Find where the given text appears and provide that cell's center as (X, Y) coordinate. 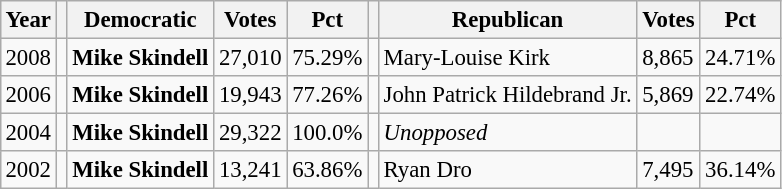
2004 (28, 133)
Republican (508, 20)
63.86% (328, 170)
29,322 (250, 133)
7,495 (668, 170)
2006 (28, 95)
5,869 (668, 95)
27,010 (250, 57)
2008 (28, 57)
8,865 (668, 57)
19,943 (250, 95)
77.26% (328, 95)
Unopposed (508, 133)
Democratic (140, 20)
24.71% (740, 57)
2002 (28, 170)
36.14% (740, 170)
Year (28, 20)
75.29% (328, 57)
John Patrick Hildebrand Jr. (508, 95)
Ryan Dro (508, 170)
22.74% (740, 95)
Mary-Louise Kirk (508, 57)
100.0% (328, 133)
13,241 (250, 170)
